Pinpoint the cell where the given text exists, returning its (x, y) midpoint coordinate. 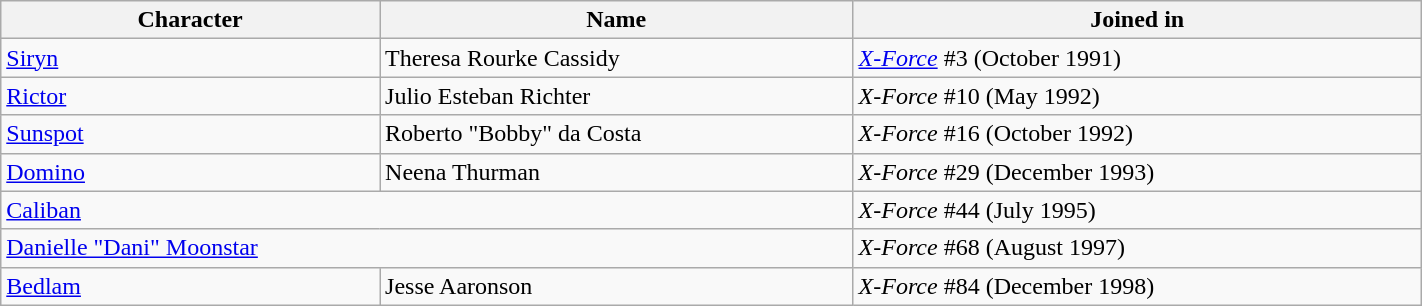
Caliban (427, 210)
Joined in (1137, 20)
X-Force #10 (May 1992) (1137, 96)
Neena Thurman (617, 172)
Bedlam (190, 286)
Danielle "Dani" Moonstar (427, 248)
Character (190, 20)
Name (617, 20)
Sunspot (190, 134)
X-Force #3 (October 1991) (1137, 58)
Roberto "Bobby" da Costa (617, 134)
Siryn (190, 58)
Julio Esteban Richter (617, 96)
Theresa Rourke Cassidy (617, 58)
Domino (190, 172)
Jesse Aaronson (617, 286)
X-Force #68 (August 1997) (1137, 248)
X-Force #29 (December 1993) (1137, 172)
X-Force #44 (July 1995) (1137, 210)
Rictor (190, 96)
X-Force #16 (October 1992) (1137, 134)
X-Force #84 (December 1998) (1137, 286)
